Locate the cell with the specified text and output its (x, y) center coordinate. 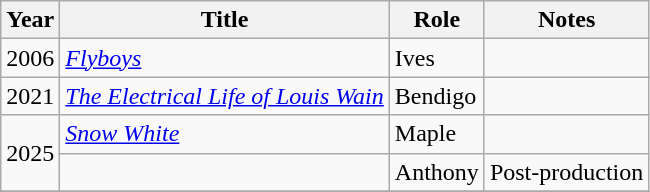
Year (30, 20)
Ives (436, 58)
Maple (436, 134)
Snow White (225, 134)
Flyboys (225, 58)
Notes (566, 20)
2006 (30, 58)
2025 (30, 153)
Role (436, 20)
Bendigo (436, 96)
Post-production (566, 172)
2021 (30, 96)
Anthony (436, 172)
Title (225, 20)
The Electrical Life of Louis Wain (225, 96)
